Determine the (x, y) coordinate at the center of the cell enclosing the given text.  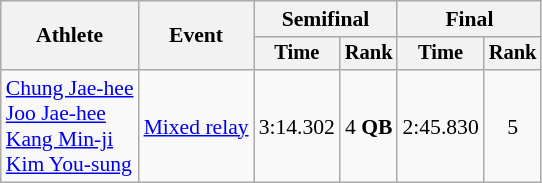
2:45.830 (440, 126)
Final (469, 19)
Semifinal (326, 19)
4 QB (369, 126)
Chung Jae-heeJoo Jae-heeKang Min-jiKim You-sung (70, 126)
3:14.302 (297, 126)
Mixed relay (196, 126)
Event (196, 36)
Athlete (70, 36)
5 (513, 126)
